For the text-containing cell, return its midpoint in [X, Y] coordinate format. 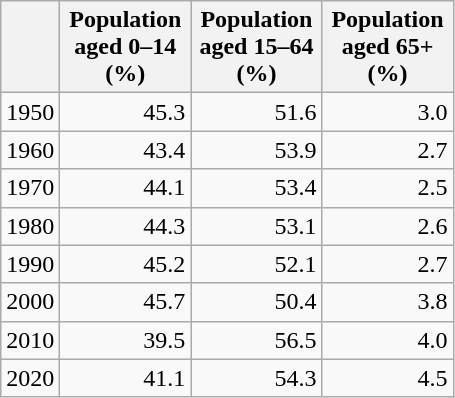
1960 [30, 150]
1980 [30, 226]
45.2 [126, 264]
44.1 [126, 188]
2.5 [388, 188]
Population aged 15–64 (%) [256, 47]
41.1 [126, 378]
53.1 [256, 226]
Population aged 0–14 (%) [126, 47]
2020 [30, 378]
2.6 [388, 226]
1990 [30, 264]
4.0 [388, 340]
52.1 [256, 264]
56.5 [256, 340]
39.5 [126, 340]
4.5 [388, 378]
45.3 [126, 112]
51.6 [256, 112]
43.4 [126, 150]
Population aged 65+ (%) [388, 47]
54.3 [256, 378]
3.0 [388, 112]
2010 [30, 340]
3.8 [388, 302]
53.9 [256, 150]
45.7 [126, 302]
2000 [30, 302]
53.4 [256, 188]
1950 [30, 112]
44.3 [126, 226]
50.4 [256, 302]
1970 [30, 188]
